Output the (x, y) coordinate of the center of the cell containing the given text.  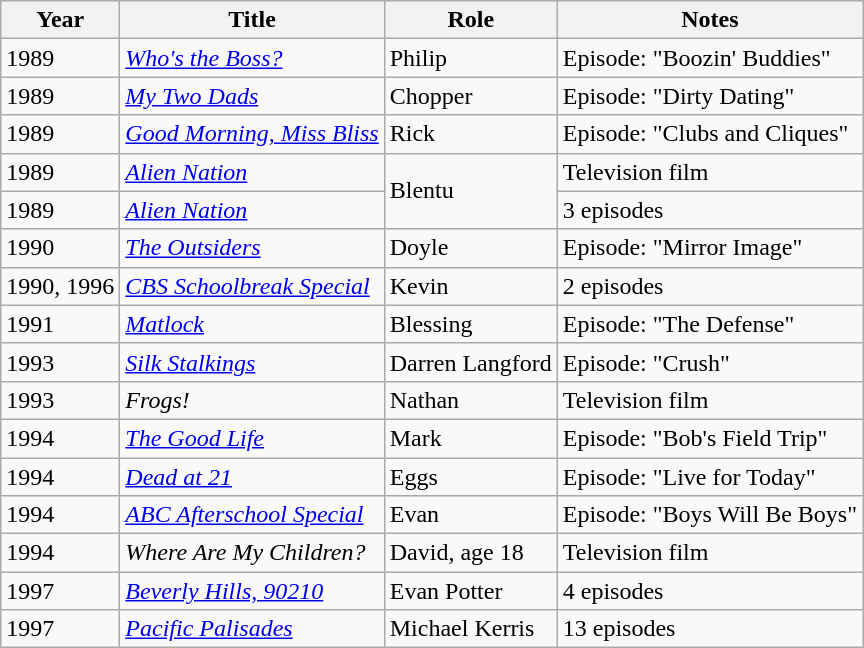
ABC Afterschool Special (252, 515)
1991 (60, 324)
Episode: "Boozin' Buddies" (710, 58)
Who's the Boss? (252, 58)
13 episodes (710, 629)
1990 (60, 248)
Doyle (470, 248)
Michael Kerris (470, 629)
Episode: "The Defense" (710, 324)
Philip (470, 58)
Matlock (252, 324)
Episode: "Crush" (710, 362)
Rick (470, 134)
4 episodes (710, 591)
Frogs! (252, 400)
Beverly Hills, 90210 (252, 591)
Good Morning, Miss Bliss (252, 134)
1990, 1996 (60, 286)
Episode: "Dirty Dating" (710, 96)
Evan Potter (470, 591)
Nathan (470, 400)
David, age 18 (470, 553)
Kevin (470, 286)
Year (60, 20)
Chopper (470, 96)
The Outsiders (252, 248)
Episode: "Mirror Image" (710, 248)
Eggs (470, 477)
Silk Stalkings (252, 362)
Title (252, 20)
Episode: "Boys Will Be Boys" (710, 515)
Episode: "Live for Today" (710, 477)
Episode: "Clubs and Cliques" (710, 134)
Mark (470, 438)
Evan (470, 515)
Blessing (470, 324)
Pacific Palisades (252, 629)
Dead at 21 (252, 477)
CBS Schoolbreak Special (252, 286)
Darren Langford (470, 362)
My Two Dads (252, 96)
Episode: "Bob's Field Trip" (710, 438)
The Good Life (252, 438)
3 episodes (710, 210)
Role (470, 20)
Notes (710, 20)
Blentu (470, 191)
Where Are My Children? (252, 553)
2 episodes (710, 286)
